Determine the [X, Y] coordinate at the center of the cell enclosing the given text.  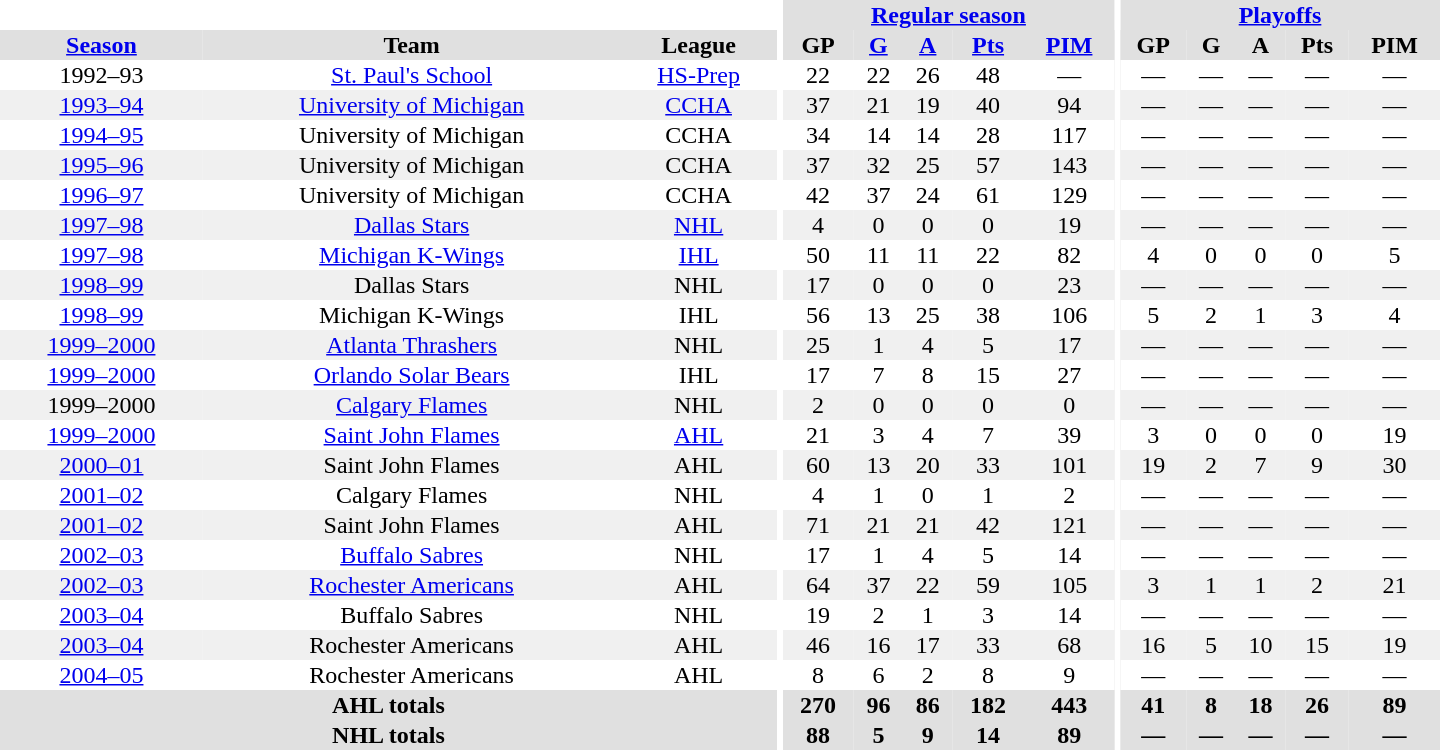
182 [988, 705]
27 [1070, 375]
Season [102, 45]
NHL totals [388, 735]
143 [1070, 165]
1994–95 [102, 135]
23 [1070, 285]
St. Paul's School [412, 75]
443 [1070, 705]
6 [878, 675]
32 [878, 165]
71 [818, 525]
10 [1260, 645]
105 [1070, 585]
48 [988, 75]
82 [1070, 255]
86 [928, 705]
56 [818, 315]
24 [928, 195]
Regular season [948, 15]
64 [818, 585]
101 [1070, 465]
57 [988, 165]
AHL totals [388, 705]
117 [1070, 135]
Team [412, 45]
40 [988, 105]
34 [818, 135]
38 [988, 315]
129 [1070, 195]
1992–93 [102, 75]
Playoffs [1280, 15]
106 [1070, 315]
96 [878, 705]
59 [988, 585]
2004–05 [102, 675]
50 [818, 255]
20 [928, 465]
2000–01 [102, 465]
18 [1260, 705]
League [698, 45]
121 [1070, 525]
60 [818, 465]
30 [1394, 465]
1996–97 [102, 195]
41 [1153, 705]
270 [818, 705]
Orlando Solar Bears [412, 375]
HS-Prep [698, 75]
46 [818, 645]
28 [988, 135]
88 [818, 735]
68 [1070, 645]
39 [1070, 435]
1993–94 [102, 105]
61 [988, 195]
94 [1070, 105]
Atlanta Thrashers [412, 345]
1995–96 [102, 165]
